Return the [x, y] coordinate for the center point of the cell that contains the specified text.  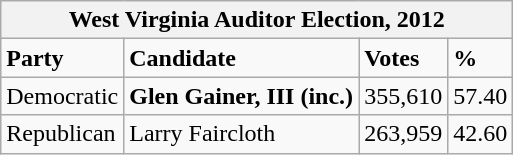
Democratic [62, 96]
42.60 [480, 134]
Candidate [242, 58]
263,959 [404, 134]
57.40 [480, 96]
Party [62, 58]
Larry Faircloth [242, 134]
% [480, 58]
Votes [404, 58]
West Virginia Auditor Election, 2012 [257, 20]
355,610 [404, 96]
Glen Gainer, III (inc.) [242, 96]
Republican [62, 134]
